Provide the [x, y] coordinate of the cell's center where the given text is located.  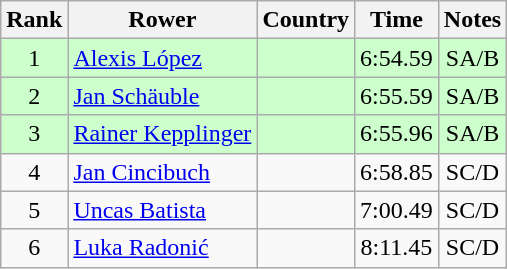
6:55.59 [397, 96]
Uncas Batista [162, 210]
6:58.85 [397, 172]
Rower [162, 20]
6 [34, 248]
4 [34, 172]
Notes [472, 20]
Jan Schäuble [162, 96]
7:00.49 [397, 210]
1 [34, 58]
2 [34, 96]
5 [34, 210]
Rainer Kepplinger [162, 134]
6:54.59 [397, 58]
3 [34, 134]
Jan Cincibuch [162, 172]
8:11.45 [397, 248]
Time [397, 20]
6:55.96 [397, 134]
Alexis López [162, 58]
Rank [34, 20]
Luka Radonić [162, 248]
Country [306, 20]
